Pinpoint the cell where the given text exists, returning its [x, y] midpoint coordinate. 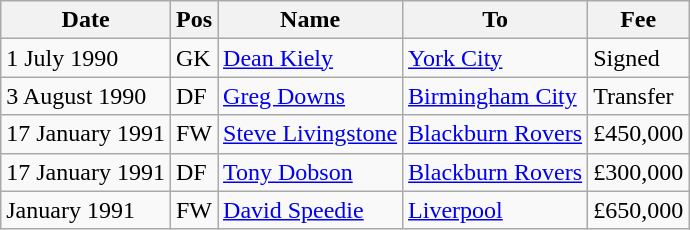
York City [496, 58]
£650,000 [638, 210]
Liverpool [496, 210]
£450,000 [638, 134]
January 1991 [86, 210]
To [496, 20]
Transfer [638, 96]
Name [310, 20]
Birmingham City [496, 96]
3 August 1990 [86, 96]
Steve Livingstone [310, 134]
Tony Dobson [310, 172]
£300,000 [638, 172]
Pos [194, 20]
Dean Kiely [310, 58]
1 July 1990 [86, 58]
Date [86, 20]
GK [194, 58]
Greg Downs [310, 96]
David Speedie [310, 210]
Fee [638, 20]
Signed [638, 58]
